Detect which cell encompasses the target text, then output its (X, Y) center coordinate. 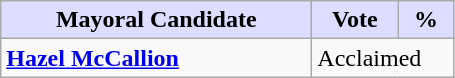
Acclaimed (383, 58)
% (426, 20)
Vote (355, 20)
Mayoral Candidate (156, 20)
Hazel McCallion (156, 58)
